Extract the (X, Y) coordinate from the center of the cell holding the provided text.  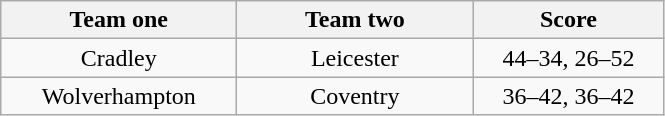
Wolverhampton (119, 96)
Team one (119, 20)
Coventry (355, 96)
Score (568, 20)
44–34, 26–52 (568, 58)
Cradley (119, 58)
Team two (355, 20)
Leicester (355, 58)
36–42, 36–42 (568, 96)
